For the text-containing cell, return its midpoint in [x, y] coordinate format. 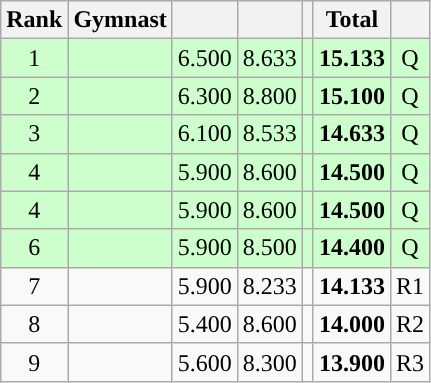
1 [34, 58]
13.900 [352, 362]
6.100 [204, 134]
5.400 [204, 324]
Gymnast [120, 20]
8.533 [270, 134]
6.300 [204, 96]
6.500 [204, 58]
14.133 [352, 286]
8.500 [270, 248]
8.800 [270, 96]
14.000 [352, 324]
14.400 [352, 248]
R3 [410, 362]
R1 [410, 286]
15.100 [352, 96]
8 [34, 324]
7 [34, 286]
5.600 [204, 362]
14.633 [352, 134]
Total [352, 20]
15.133 [352, 58]
2 [34, 96]
8.633 [270, 58]
8.300 [270, 362]
8.233 [270, 286]
Rank [34, 20]
6 [34, 248]
3 [34, 134]
R2 [410, 324]
9 [34, 362]
